Search for the cell housing the specified text and yield its [x, y] center coordinate. 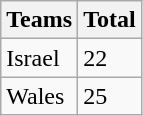
Israel [40, 58]
Wales [40, 96]
Teams [40, 20]
Total [110, 20]
25 [110, 96]
22 [110, 58]
